Return [x, y] of the center of cell containing provided text 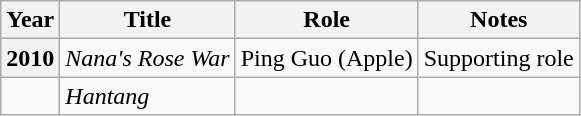
Role [326, 20]
Supporting role [498, 58]
Ping Guo (Apple) [326, 58]
Year [30, 20]
Hantang [148, 96]
Nana's Rose War [148, 58]
Notes [498, 20]
Title [148, 20]
2010 [30, 58]
